Scan for the cell matching the given text and deliver its [X, Y] coordinate at center. 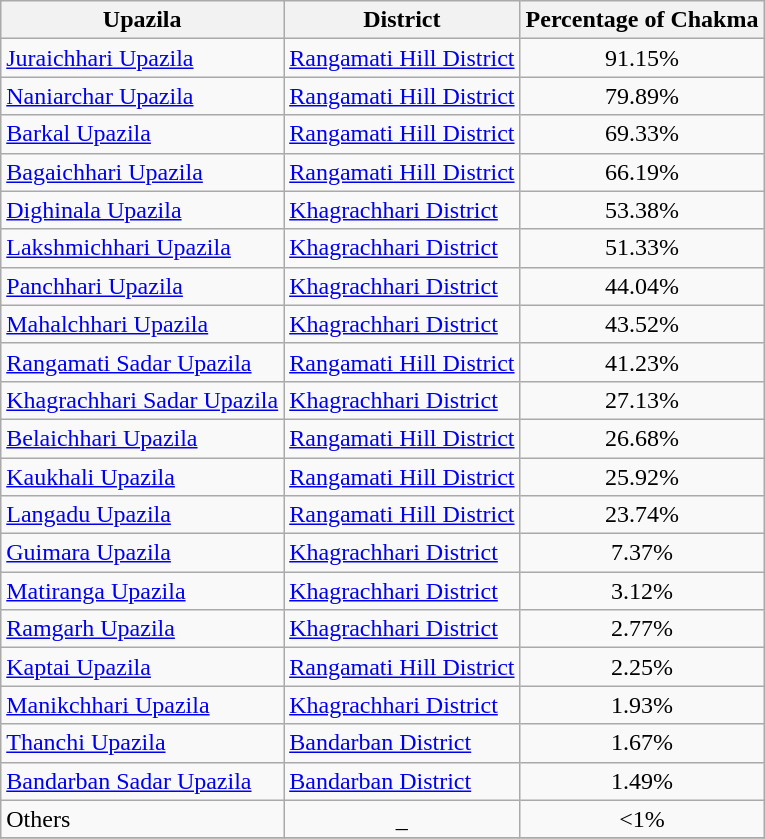
District [402, 20]
26.68% [642, 438]
41.23% [642, 362]
<1% [642, 819]
Kaptai Upazila [142, 667]
23.74% [642, 515]
1.93% [642, 705]
Belaichhari Upazila [142, 438]
_ [402, 819]
Dighinala Upazila [142, 210]
Thanchi Upazila [142, 743]
Upazila [142, 20]
66.19% [642, 172]
27.13% [642, 400]
79.89% [642, 96]
Juraichhari Upazila [142, 58]
2.25% [642, 667]
7.37% [642, 553]
25.92% [642, 477]
Langadu Upazila [142, 515]
Ramgarh Upazila [142, 629]
Percentage of Chakma [642, 20]
Khagrachhari Sadar Upazila [142, 400]
Naniarchar Upazila [142, 96]
Panchhari Upazila [142, 286]
Barkal Upazila [142, 134]
Rangamati Sadar Upazila [142, 362]
1.67% [642, 743]
1.49% [642, 781]
Matiranga Upazila [142, 591]
44.04% [642, 286]
43.52% [642, 324]
2.77% [642, 629]
Lakshmichhari Upazila [142, 248]
51.33% [642, 248]
Kaukhali Upazila [142, 477]
Bagaichhari Upazila [142, 172]
Mahalchhari Upazila [142, 324]
Bandarban Sadar Upazila [142, 781]
91.15% [642, 58]
Others [142, 819]
53.38% [642, 210]
Manikchhari Upazila [142, 705]
Guimara Upazila [142, 553]
69.33% [642, 134]
3.12% [642, 591]
